From the cell containing the given text, extract its center point as (x, y) coordinate. 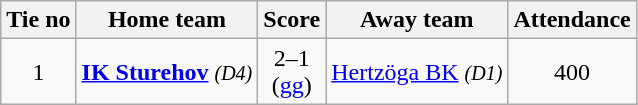
Score (292, 20)
Hertzöga BK (D1) (417, 72)
2–1(gg) (292, 72)
Tie no (38, 20)
1 (38, 72)
Attendance (572, 20)
Away team (417, 20)
400 (572, 72)
IK Sturehov (D4) (167, 72)
Home team (167, 20)
